Pinpoint the cell where the given text exists, returning its (X, Y) midpoint coordinate. 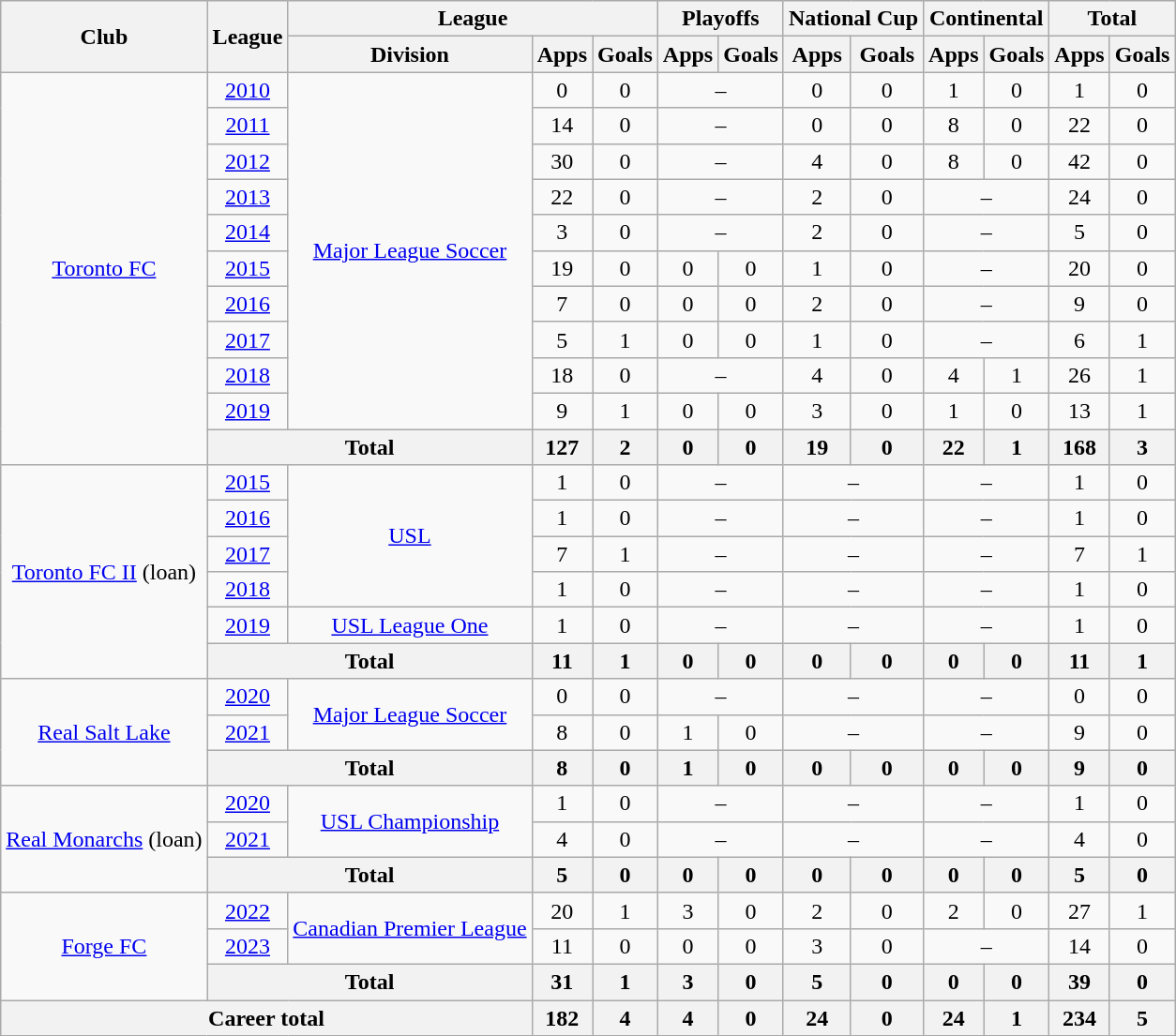
6 (1079, 339)
National Cup (853, 19)
USL League One (410, 625)
2010 (248, 90)
Club (104, 37)
USL (410, 536)
Continental (987, 19)
USL Championship (410, 821)
2023 (248, 946)
39 (1079, 982)
168 (1079, 447)
Career total (266, 1017)
Forge FC (104, 946)
Real Monarchs (loan) (104, 839)
27 (1079, 910)
13 (1079, 411)
Real Salt Lake (104, 732)
2011 (248, 126)
182 (562, 1017)
42 (1079, 161)
30 (562, 161)
26 (1079, 375)
2014 (248, 233)
Toronto FC (104, 268)
31 (562, 982)
18 (562, 375)
2022 (248, 910)
2013 (248, 197)
127 (562, 447)
Toronto FC II (loan) (104, 572)
234 (1079, 1017)
Division (410, 54)
2012 (248, 161)
Playoffs (720, 19)
Canadian Premier League (410, 928)
